Provide the (x, y) coordinate of the cell's center where the given text is located.  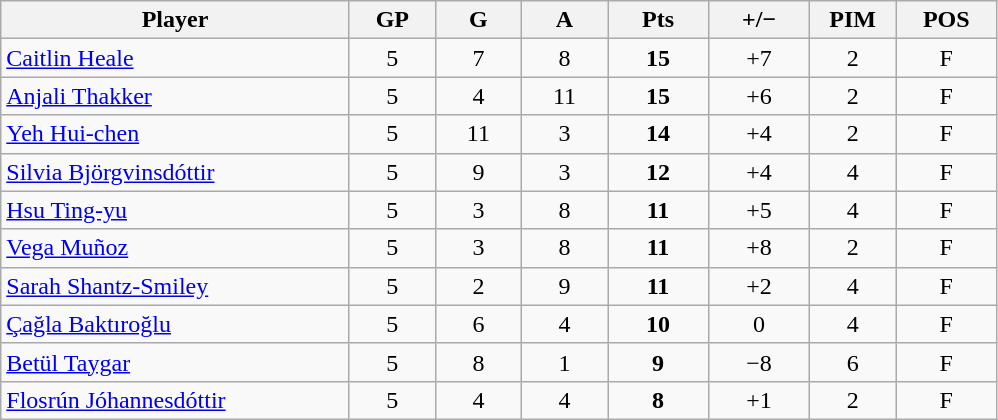
12 (658, 172)
Silvia Björgvinsdóttir (176, 172)
Çağla Baktıroğlu (176, 324)
0 (760, 324)
Vega Muñoz (176, 248)
Pts (658, 20)
−8 (760, 362)
Player (176, 20)
+2 (760, 286)
+6 (760, 96)
+1 (760, 400)
+5 (760, 210)
POS (946, 20)
Sarah Shantz-Smiley (176, 286)
14 (658, 134)
7 (478, 58)
10 (658, 324)
Flosrún Jóhannesdóttir (176, 400)
Caitlin Heale (176, 58)
Anjali Thakker (176, 96)
A (564, 20)
Betül Taygar (176, 362)
+/− (760, 20)
+7 (760, 58)
Yeh Hui-chen (176, 134)
PIM (853, 20)
1 (564, 362)
G (478, 20)
GP (392, 20)
Hsu Ting-yu (176, 210)
+8 (760, 248)
